Determine the (X, Y) coordinate at the center of the cell enclosing the given text.  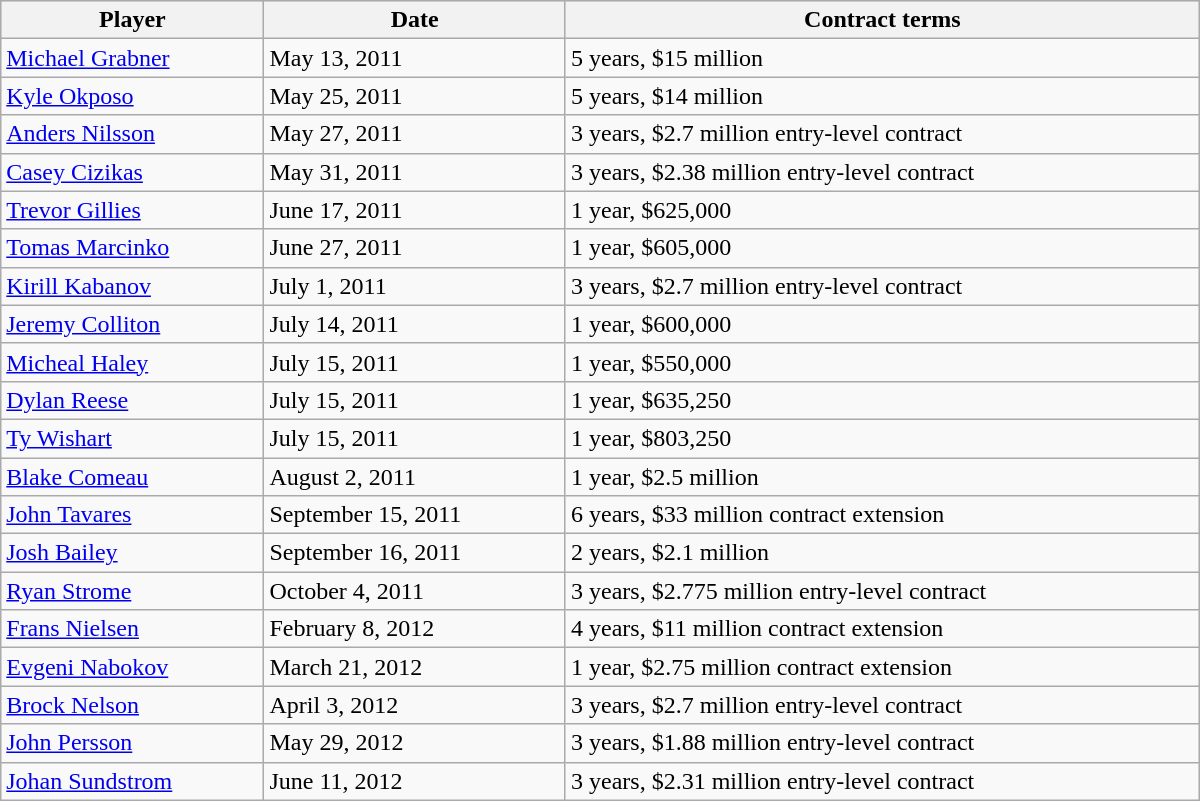
1 year, $635,250 (882, 400)
Anders Nilsson (132, 134)
July 1, 2011 (415, 286)
Ty Wishart (132, 438)
Kirill Kabanov (132, 286)
October 4, 2011 (415, 591)
February 8, 2012 (415, 629)
Kyle Okposo (132, 96)
Johan Sundstrom (132, 781)
Evgeni Nabokov (132, 667)
June 27, 2011 (415, 248)
John Tavares (132, 515)
Jeremy Colliton (132, 324)
1 year, $600,000 (882, 324)
March 21, 2012 (415, 667)
Michael Grabner (132, 58)
3 years, $2.38 million entry-level contract (882, 172)
Date (415, 20)
John Persson (132, 743)
Ryan Strome (132, 591)
Blake Comeau (132, 477)
May 31, 2011 (415, 172)
1 year, $2.75 million contract extension (882, 667)
Player (132, 20)
6 years, $33 million contract extension (882, 515)
2 years, $2.1 million (882, 553)
1 year, $625,000 (882, 210)
4 years, $11 million contract extension (882, 629)
Dylan Reese (132, 400)
Frans Nielsen (132, 629)
3 years, $2.775 million entry-level contract (882, 591)
Brock Nelson (132, 705)
5 years, $15 million (882, 58)
July 14, 2011 (415, 324)
1 year, $803,250 (882, 438)
Casey Cizikas (132, 172)
May 13, 2011 (415, 58)
August 2, 2011 (415, 477)
May 29, 2012 (415, 743)
3 years, $1.88 million entry-level contract (882, 743)
June 17, 2011 (415, 210)
Trevor Gillies (132, 210)
Tomas Marcinko (132, 248)
5 years, $14 million (882, 96)
1 year, $2.5 million (882, 477)
3 years, $2.31 million entry-level contract (882, 781)
September 16, 2011 (415, 553)
April 3, 2012 (415, 705)
Josh Bailey (132, 553)
Micheal Haley (132, 362)
1 year, $550,000 (882, 362)
1 year, $605,000 (882, 248)
September 15, 2011 (415, 515)
May 27, 2011 (415, 134)
Contract terms (882, 20)
May 25, 2011 (415, 96)
June 11, 2012 (415, 781)
